Scan for the cell matching the given text and deliver its [X, Y] coordinate at center. 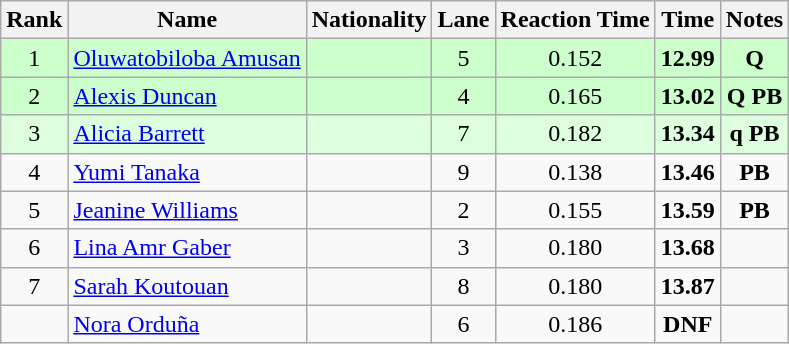
Reaction Time [575, 20]
0.165 [575, 96]
13.68 [688, 248]
Jeanine Williams [187, 210]
Time [688, 20]
0.182 [575, 134]
Nora Orduña [187, 324]
12.99 [688, 58]
13.34 [688, 134]
Nationality [369, 20]
8 [464, 286]
Sarah Koutouan [187, 286]
13.87 [688, 286]
q PB [754, 134]
Notes [754, 20]
Q [754, 58]
13.02 [688, 96]
0.155 [575, 210]
Q PB [754, 96]
13.46 [688, 172]
Rank [34, 20]
0.138 [575, 172]
Lina Amr Gaber [187, 248]
Alicia Barrett [187, 134]
1 [34, 58]
Lane [464, 20]
Alexis Duncan [187, 96]
Yumi Tanaka [187, 172]
0.186 [575, 324]
13.59 [688, 210]
0.152 [575, 58]
Name [187, 20]
Oluwatobiloba Amusan [187, 58]
9 [464, 172]
DNF [688, 324]
